Search for the cell housing the specified text and yield its (X, Y) center coordinate. 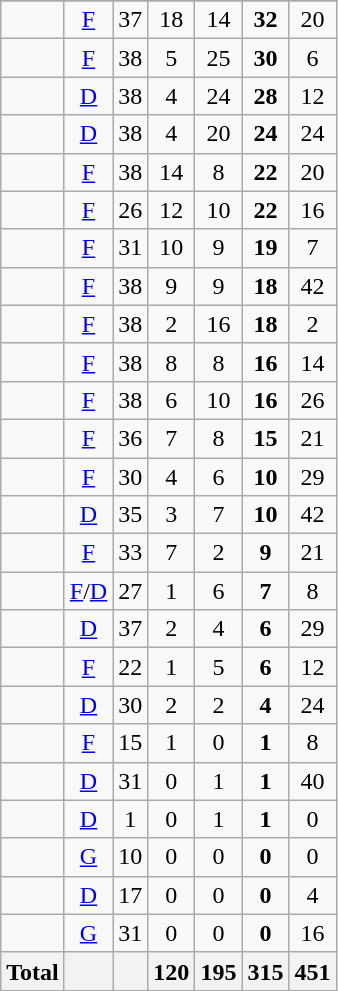
33 (130, 553)
25 (218, 58)
40 (312, 781)
35 (130, 515)
36 (130, 438)
195 (218, 971)
28 (266, 96)
120 (172, 971)
451 (312, 971)
27 (130, 591)
F/D (88, 591)
32 (266, 20)
17 (130, 895)
315 (266, 971)
3 (172, 515)
Total (33, 971)
19 (266, 248)
